Provide the (x, y) coordinate of the cell's center where the given text is located.  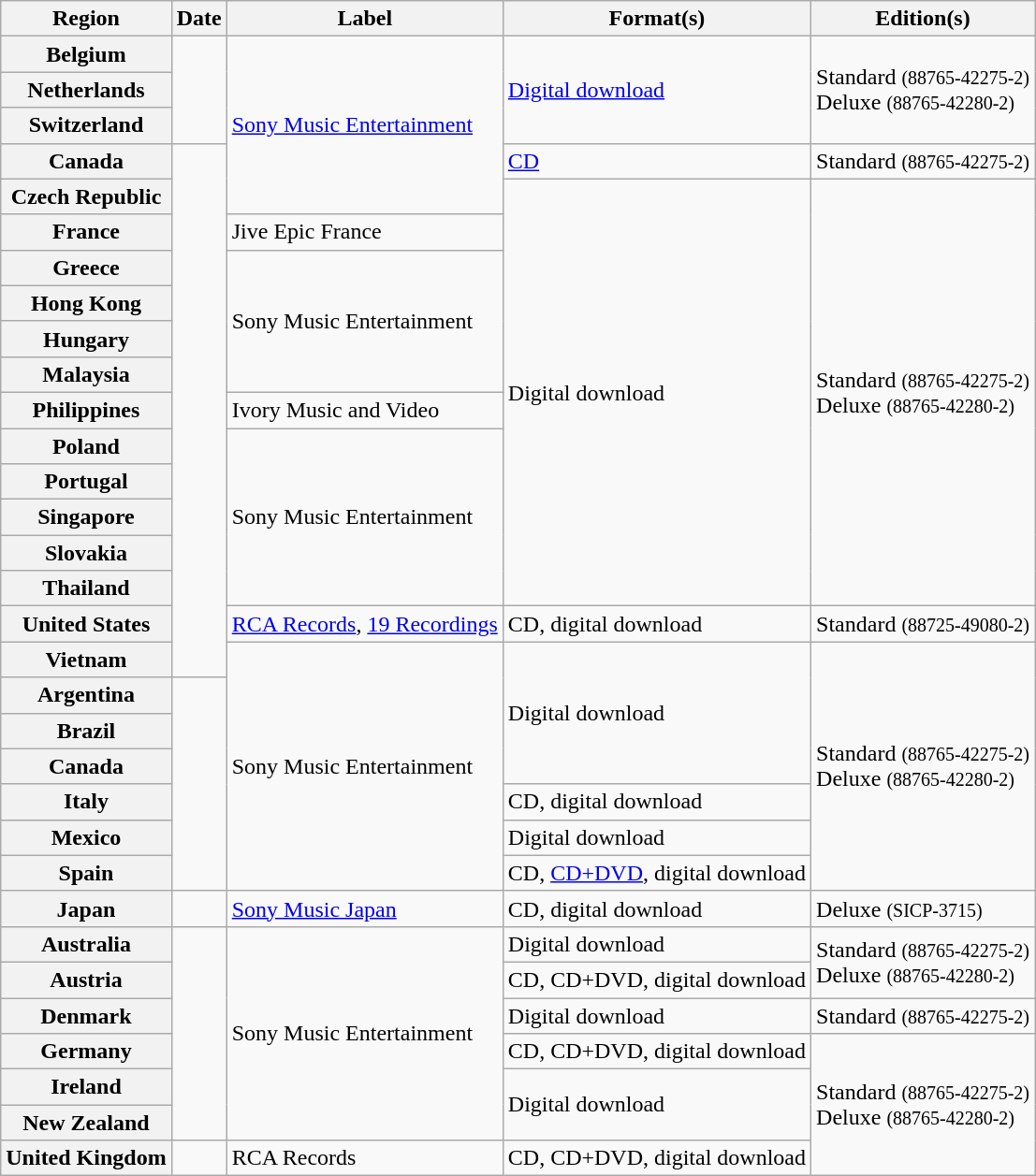
Standard (88725-49080-2) (923, 624)
Poland (86, 446)
Brazil (86, 731)
Label (365, 19)
France (86, 232)
Thailand (86, 588)
New Zealand (86, 1123)
United States (86, 624)
Jive Epic France (365, 232)
Austria (86, 980)
RCA Records (365, 1158)
Philippines (86, 410)
Australia (86, 944)
Italy (86, 802)
Region (86, 19)
Japan (86, 908)
Switzerland (86, 125)
Format(s) (657, 19)
Ireland (86, 1087)
Slovakia (86, 553)
Spain (86, 873)
Sony Music Japan (365, 908)
Argentina (86, 695)
Netherlands (86, 90)
United Kingdom (86, 1158)
RCA Records, 19 Recordings (365, 624)
Denmark (86, 1015)
Portugal (86, 482)
Date (198, 19)
CD (657, 161)
Hungary (86, 339)
Singapore (86, 517)
Vietnam (86, 660)
Greece (86, 268)
Belgium (86, 54)
Edition(s) (923, 19)
Mexico (86, 837)
Ivory Music and Video (365, 410)
Deluxe (SICP-3715) (923, 908)
Malaysia (86, 374)
Germany (86, 1052)
Hong Kong (86, 303)
Czech Republic (86, 196)
